Pinpoint the cell where the given text exists, returning its [x, y] midpoint coordinate. 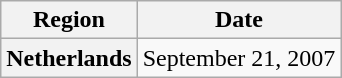
Date [239, 20]
Netherlands [69, 58]
September 21, 2007 [239, 58]
Region [69, 20]
